Detect which cell encompasses the target text, then output its [x, y] center coordinate. 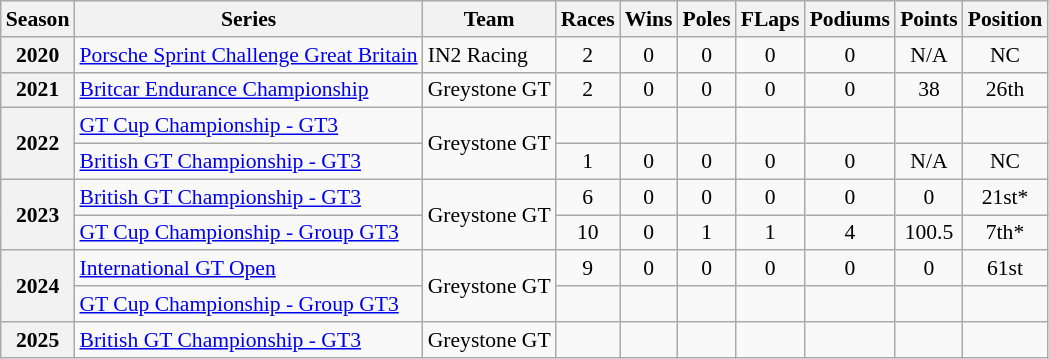
2020 [38, 55]
7th* [1005, 233]
26th [1005, 90]
4 [850, 233]
FLaps [770, 19]
2021 [38, 90]
Points [929, 19]
100.5 [929, 233]
2024 [38, 286]
Britcar Endurance Championship [248, 90]
GT Cup Championship - GT3 [248, 126]
International GT Open [248, 269]
Porsche Sprint Challenge Great Britain [248, 55]
Team [490, 19]
38 [929, 90]
21st* [1005, 197]
Wins [649, 19]
IN2 Racing [490, 55]
6 [588, 197]
2023 [38, 214]
2022 [38, 144]
Series [248, 19]
10 [588, 233]
9 [588, 269]
Poles [707, 19]
Podiums [850, 19]
61st [1005, 269]
2025 [38, 340]
Races [588, 19]
Position [1005, 19]
Season [38, 19]
